Capture the cell that displays the provided text and extract its (X, Y) central coordinate. 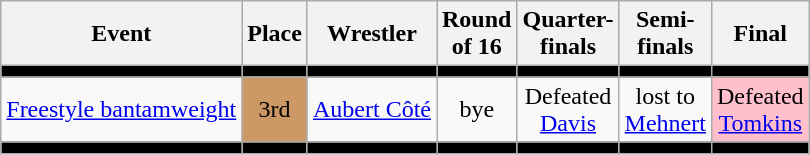
Defeated Davis (568, 110)
Semi-finals (665, 34)
3rd (275, 110)
lost to Mehnert (665, 110)
Quarter-finals (568, 34)
Place (275, 34)
Defeated Tomkins (760, 110)
Round of 16 (476, 34)
Wrestler (372, 34)
Freestyle bantamweight (122, 110)
Event (122, 34)
Final (760, 34)
Aubert Côté (372, 110)
bye (476, 110)
